Search for the cell housing the specified text and yield its [x, y] center coordinate. 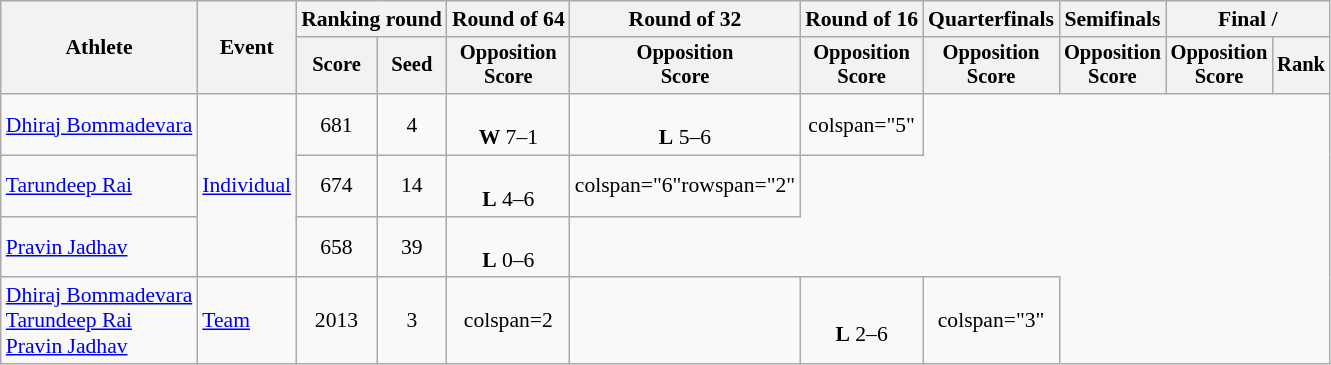
Score [336, 66]
Round of 64 [508, 19]
Quarterfinals [991, 19]
Round of 16 [862, 19]
colspan="3" [991, 322]
4 [412, 124]
L 2–6 [862, 322]
Tarundeep Rai [100, 186]
Individual [246, 186]
3 [412, 322]
Team [246, 322]
W 7–1 [508, 124]
L 4–6 [508, 186]
Round of 32 [685, 19]
Event [246, 48]
L 5–6 [685, 124]
Rank [1301, 66]
colspan="6"rowspan="2" [685, 186]
Final / [1248, 19]
681 [336, 124]
colspan="5" [862, 124]
658 [336, 248]
colspan=2 [508, 322]
L 0–6 [508, 248]
674 [336, 186]
Seed [412, 66]
2013 [336, 322]
14 [412, 186]
Athlete [100, 48]
Ranking round [372, 19]
Pravin Jadhav [100, 248]
Semifinals [1112, 19]
Dhiraj BommadevaraTarundeep RaiPravin Jadhav [100, 322]
Dhiraj Bommadevara [100, 124]
39 [412, 248]
